Capture the cell that displays the provided text and extract its [X, Y] central coordinate. 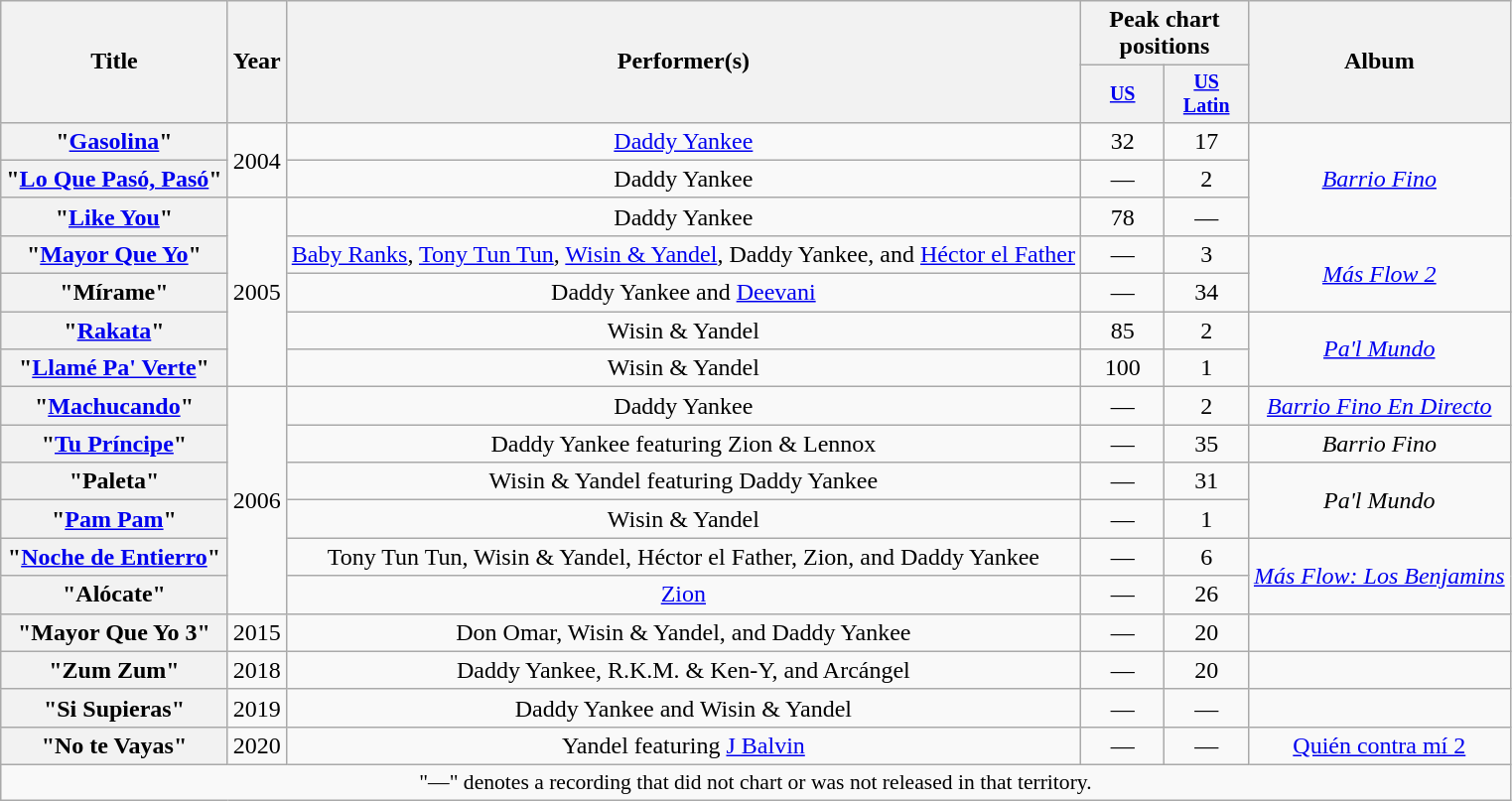
2004 [256, 160]
85 [1122, 331]
"Pam Pam" [114, 519]
Daddy Yankee and Wisin & Yandel [683, 708]
Daddy Yankee and Deevani [683, 293]
Performer(s) [683, 62]
2020 [256, 745]
"Si Supieras" [114, 708]
6 [1206, 557]
"Mayor Que Yo" [114, 254]
Barrio Fino En Directo [1379, 406]
"Paleta" [114, 481]
Zion [683, 595]
"Mayor Que Yo 3" [114, 632]
Daddy Yankee, R.K.M. & Ken-Y, and Arcángel [683, 670]
"Rakata" [114, 331]
2018 [256, 670]
Baby Ranks, Tony Tun Tun, Wisin & Yandel, Daddy Yankee, and Héctor el Father [683, 254]
Quién contra mí 2 [1379, 745]
2006 [256, 500]
Year [256, 62]
Tony Tun Tun, Wisin & Yandel, Héctor el Father, Zion, and Daddy Yankee [683, 557]
34 [1206, 293]
26 [1206, 595]
"Like You" [114, 216]
Album [1379, 62]
USLatin [1206, 93]
"—" denotes a recording that did not chart or was not released in that territory. [756, 782]
100 [1122, 368]
"Noche de Entierro" [114, 557]
17 [1206, 141]
2015 [256, 632]
Title [114, 62]
"Machucando" [114, 406]
"No te Vayas" [114, 745]
US [1122, 93]
Más Flow: Los Benjamins [1379, 576]
3 [1206, 254]
"Alócate" [114, 595]
"Llamé Pa' Verte" [114, 368]
35 [1206, 444]
Wisin & Yandel featuring Daddy Yankee [683, 481]
"Mírame" [114, 293]
"Lo Que Pasó, Pasó" [114, 179]
"Gasolina" [114, 141]
Yandel featuring J Balvin [683, 745]
"Zum Zum" [114, 670]
31 [1206, 481]
Más Flow 2 [1379, 273]
Don Omar, Wisin & Yandel, and Daddy Yankee [683, 632]
32 [1122, 141]
Daddy Yankee featuring Zion & Lennox [683, 444]
78 [1122, 216]
"Tu Príncipe" [114, 444]
2005 [256, 292]
2019 [256, 708]
Peak chart positions [1164, 34]
